Capture the cell that displays the provided text and extract its [x, y] central coordinate. 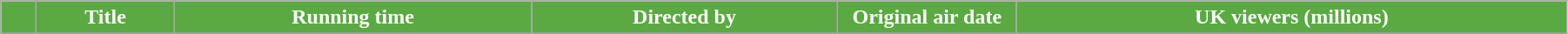
Title [106, 17]
Running time [352, 17]
Directed by [684, 17]
Original air date [927, 17]
UK viewers (millions) [1291, 17]
